Find where the given text appears and provide that cell's center as [x, y] coordinate. 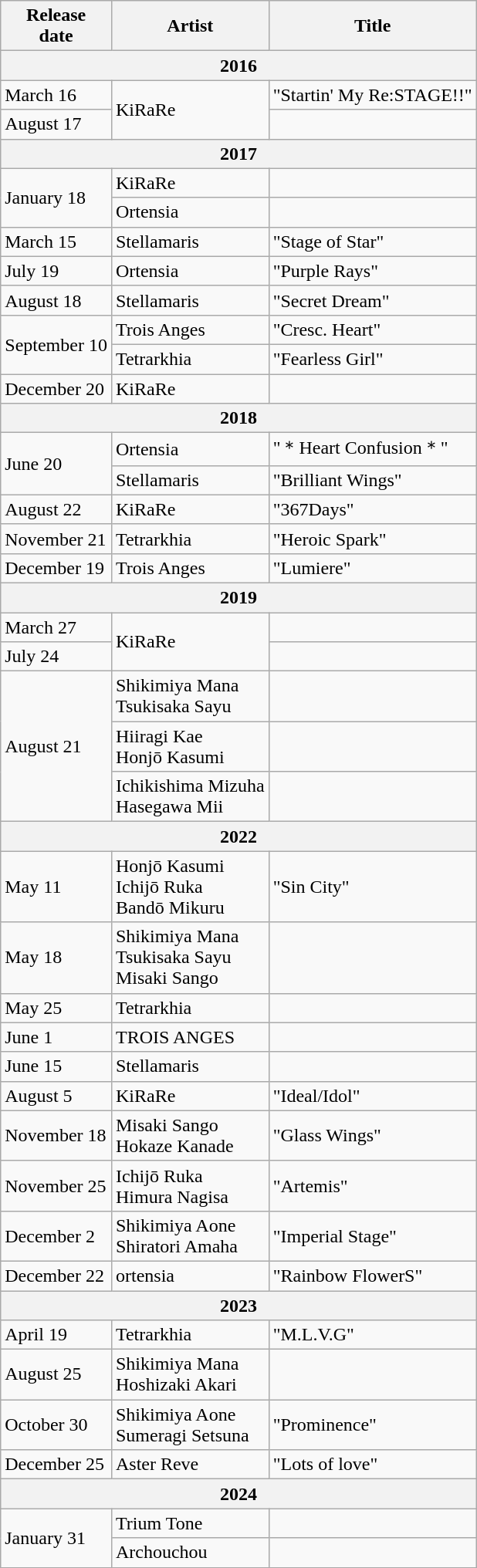
ortensia [190, 1276]
November 18 [56, 1136]
TROIS ANGES [190, 1037]
"Brilliant Wings" [372, 480]
"Rainbow FlowerS" [372, 1276]
2024 [238, 1494]
"Artemis" [372, 1185]
"Cresc. Heart" [372, 329]
December 19 [56, 568]
March 15 [56, 242]
2017 [238, 154]
August 18 [56, 300]
Ichijō RukaHimura Nagisa [190, 1185]
August 25 [56, 1375]
"Lumiere" [372, 568]
"Ideal/Idol" [372, 1096]
"Fearless Girl" [372, 359]
2016 [238, 66]
December 25 [56, 1465]
Archouchou [190, 1553]
Honjō KasumiIchijō RukaBandō Mikuru [190, 887]
Shikimiya ManaHoshizaki Akari [190, 1375]
August 5 [56, 1096]
"Secret Dream" [372, 300]
"M.L.V.G" [372, 1335]
May 25 [56, 1008]
May 11 [56, 887]
August 17 [56, 124]
Hiiragi KaeHonjō Kasumi [190, 747]
Shikimiya AoneShiratori Amaha [190, 1236]
November 25 [56, 1185]
Aster Reve [190, 1465]
July 19 [56, 271]
October 30 [56, 1424]
Title [372, 26]
March 16 [56, 95]
"Stage of Star" [372, 242]
"Heroic Spark" [372, 539]
"Startin' My Re:STAGE!!" [372, 95]
June 1 [56, 1037]
2018 [238, 418]
Releasedate [56, 26]
June 15 [56, 1066]
2019 [238, 597]
"＊Heart Confusion＊" [372, 449]
January 18 [56, 198]
June 20 [56, 465]
Shikimiya ManaTsukisaka SayuMisaki Sango [190, 958]
December 2 [56, 1236]
"Prominence" [372, 1424]
Artist [190, 26]
December 22 [56, 1276]
"Lots of love" [372, 1465]
"Sin City" [372, 887]
"Glass Wings" [372, 1136]
September 10 [56, 344]
November 21 [56, 539]
Trium Tone [190, 1523]
2023 [238, 1305]
March 27 [56, 627]
"Purple Rays" [372, 271]
August 21 [56, 747]
2022 [238, 836]
Shikimiya AoneSumeragi Setsuna [190, 1424]
August 22 [56, 509]
July 24 [56, 657]
Ichikishima MizuhaHasegawa Mii [190, 796]
Misaki SangoHokaze Kanade [190, 1136]
"367Days" [372, 509]
April 19 [56, 1335]
May 18 [56, 958]
January 31 [56, 1538]
December 20 [56, 388]
Shikimiya ManaTsukisaka Sayu [190, 696]
"Imperial Stage" [372, 1236]
